From the cell containing the given text, extract its center point as (X, Y) coordinate. 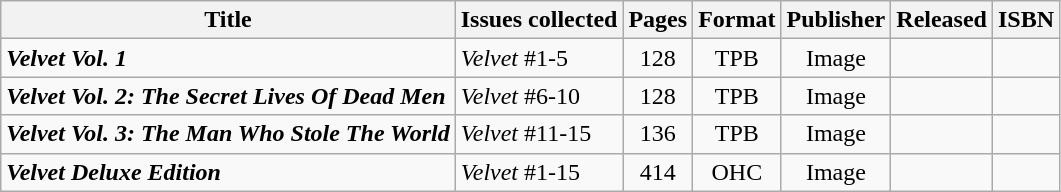
Velvet #1-5 (539, 58)
136 (658, 134)
Velvet Vol. 3: The Man Who Stole The World (228, 134)
Title (228, 20)
Pages (658, 20)
Velvet #6-10 (539, 96)
Velvet #1-15 (539, 172)
Publisher (836, 20)
414 (658, 172)
ISBN (1026, 20)
OHC (737, 172)
Velvet Vol. 2: The Secret Lives Of Dead Men (228, 96)
Velvet Vol. 1 (228, 58)
Issues collected (539, 20)
Velvet #11-15 (539, 134)
Format (737, 20)
Velvet Deluxe Edition (228, 172)
Released (942, 20)
